Pinpoint the cell where the given text exists, returning its [X, Y] midpoint coordinate. 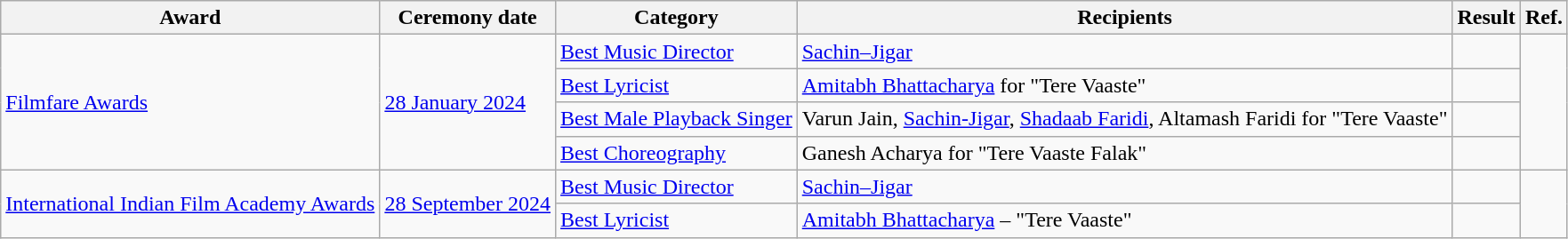
Amitabh Bhattacharya for "Tere Vaaste" [1124, 85]
Category [677, 18]
Filmfare Awards [190, 102]
Best Male Playback Singer [677, 119]
Ref. [1544, 18]
Ganesh Acharya for "Tere Vaaste Falak" [1124, 153]
International Indian Film Academy Awards [190, 203]
Amitabh Bhattacharya – "Tere Vaaste" [1124, 220]
Result [1486, 18]
Award [190, 18]
28 January 2024 [468, 102]
Ceremony date [468, 18]
Best Choreography [677, 153]
Varun Jain, Sachin-Jigar, Shadaab Faridi, Altamash Faridi for "Tere Vaaste" [1124, 119]
Recipients [1124, 18]
28 September 2024 [468, 203]
